Identify which cell holds the provided text, then report its [x, y] central coordinate. 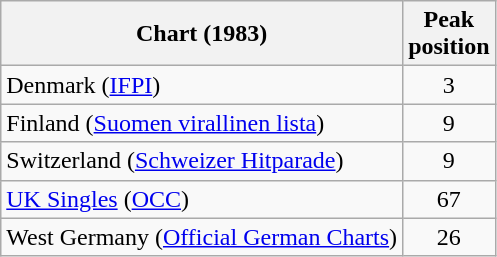
Denmark (IFPI) [202, 85]
Finland (Suomen virallinen lista) [202, 123]
Peakposition [449, 34]
West Germany (Official German Charts) [202, 237]
26 [449, 237]
Chart (1983) [202, 34]
Switzerland (Schweizer Hitparade) [202, 161]
3 [449, 85]
UK Singles (OCC) [202, 199]
67 [449, 199]
